Identify which cell holds the provided text, then report its [x, y] central coordinate. 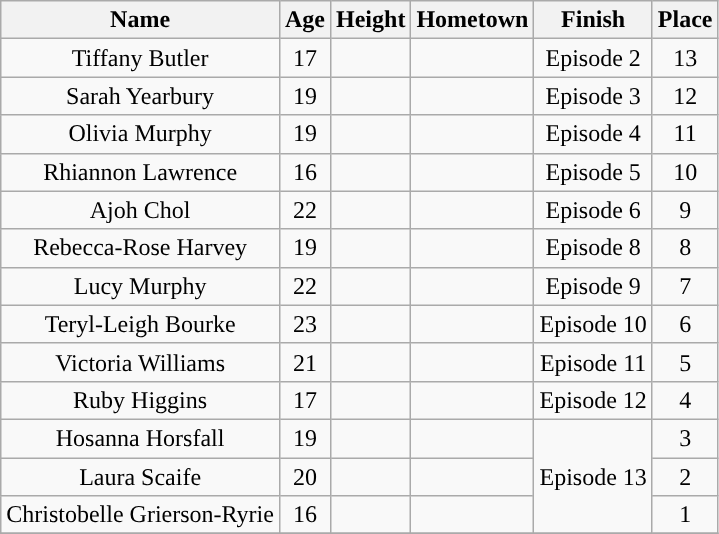
Place [685, 20]
9 [685, 210]
21 [304, 362]
3 [685, 438]
Tiffany Butler [140, 58]
Episode 5 [593, 172]
Episode 3 [593, 96]
Laura Scaife [140, 477]
Sarah Yearbury [140, 96]
Episode 12 [593, 400]
Episode 9 [593, 286]
7 [685, 286]
23 [304, 324]
Olivia Murphy [140, 134]
1 [685, 515]
11 [685, 134]
Episode 2 [593, 58]
Rebecca-Rose Harvey [140, 248]
20 [304, 477]
Victoria Williams [140, 362]
10 [685, 172]
Lucy Murphy [140, 286]
Teryl-Leigh Bourke [140, 324]
5 [685, 362]
Name [140, 20]
2 [685, 477]
Episode 4 [593, 134]
Episode 11 [593, 362]
Episode 6 [593, 210]
13 [685, 58]
12 [685, 96]
Age [304, 20]
4 [685, 400]
Height [371, 20]
Ruby Higgins [140, 400]
Episode 13 [593, 476]
Episode 10 [593, 324]
Hosanna Horsfall [140, 438]
8 [685, 248]
Episode 8 [593, 248]
Christobelle Grierson-Ryrie [140, 515]
6 [685, 324]
Finish [593, 20]
Rhiannon Lawrence [140, 172]
Ajoh Chol [140, 210]
Hometown [472, 20]
